Pinpoint the cell where the given text exists, returning its [X, Y] midpoint coordinate. 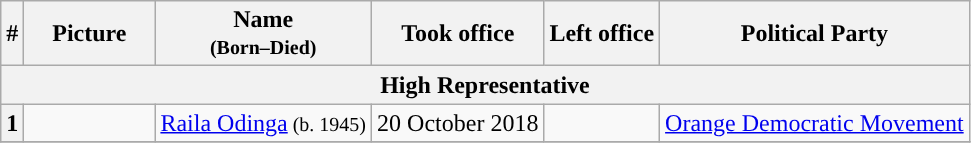
1 [12, 123]
Took office [458, 34]
20 October 2018 [458, 123]
Raila Odinga (b. 1945) [264, 123]
Political Party [815, 34]
Picture [90, 34]
Name(Born–Died) [264, 34]
High Representative [485, 85]
Orange Democratic Movement [815, 123]
# [12, 34]
Left office [602, 34]
